Find where the given text appears and provide that cell's center as (x, y) coordinate. 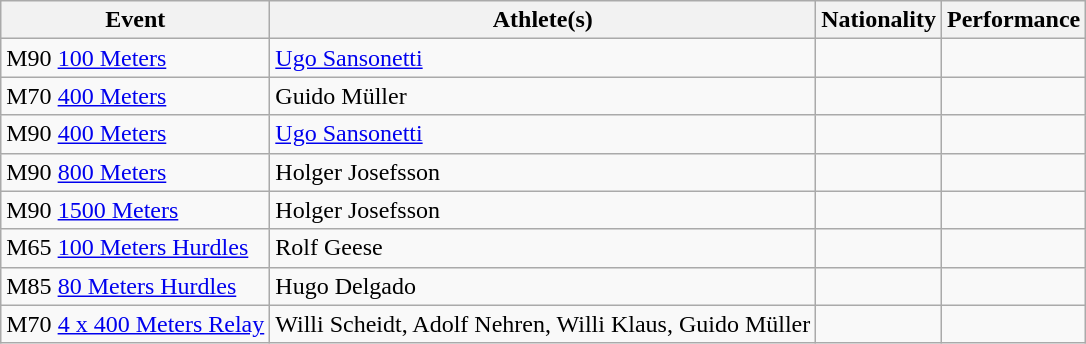
M65 100 Meters Hurdles (136, 248)
Performance (1013, 20)
Athlete(s) (543, 20)
Rolf Geese (543, 248)
M90 100 Meters (136, 58)
Event (136, 20)
M85 80 Meters Hurdles (136, 286)
Nationality (879, 20)
Guido Müller (543, 96)
M70 400 Meters (136, 96)
M90 400 Meters (136, 134)
M70 4 x 400 Meters Relay (136, 324)
Hugo Delgado (543, 286)
M90 1500 Meters (136, 210)
Willi Scheidt, Adolf Nehren, Willi Klaus, Guido Müller (543, 324)
M90 800 Meters (136, 172)
